Return the (x, y) coordinate for the center point of the cell that contains the specified text.  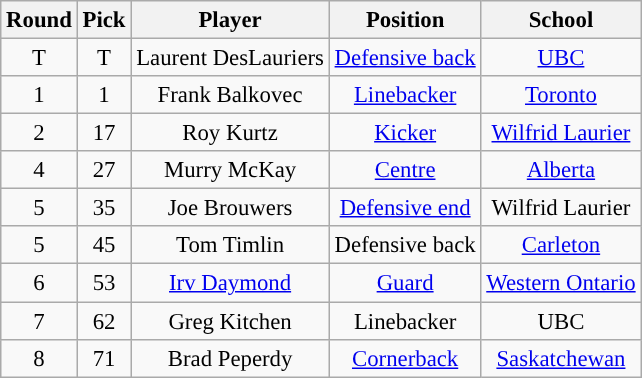
35 (104, 208)
Toronto (561, 95)
Player (230, 20)
53 (104, 283)
Joe Brouwers (230, 208)
45 (104, 245)
Round (39, 20)
Guard (405, 283)
Position (405, 20)
Laurent DesLauriers (230, 58)
62 (104, 321)
Alberta (561, 170)
Tom Timlin (230, 245)
Cornerback (405, 358)
Brad Peperdy (230, 358)
Carleton (561, 245)
6 (39, 283)
Frank Balkovec (230, 95)
17 (104, 133)
Murry McKay (230, 170)
Irv Daymond (230, 283)
Centre (405, 170)
Roy Kurtz (230, 133)
2 (39, 133)
School (561, 20)
4 (39, 170)
8 (39, 358)
Kicker (405, 133)
Western Ontario (561, 283)
Greg Kitchen (230, 321)
71 (104, 358)
Saskatchewan (561, 358)
Pick (104, 20)
7 (39, 321)
27 (104, 170)
Defensive end (405, 208)
